Determine the [x, y] coordinate at the center of the cell enclosing the given text.  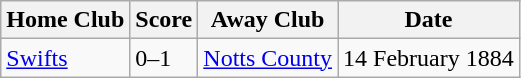
Date [429, 20]
14 February 1884 [429, 58]
Swifts [66, 58]
Notts County [268, 58]
Away Club [268, 20]
Score [164, 20]
0–1 [164, 58]
Home Club [66, 20]
